Search for the cell housing the specified text and yield its [x, y] center coordinate. 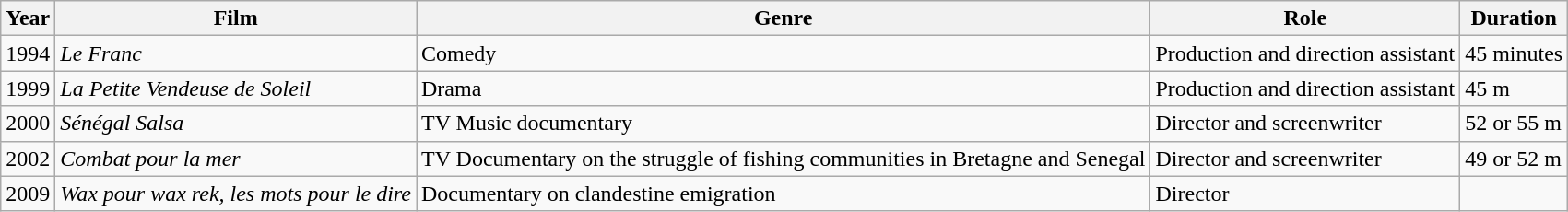
45 m [1514, 88]
Drama [784, 88]
Role [1305, 18]
1999 [28, 88]
Comedy [784, 53]
Genre [784, 18]
Sénégal Salsa [236, 124]
2000 [28, 124]
Year [28, 18]
Director [1305, 194]
TV Documentary on the struggle of fishing communities in Bretagne and Senegal [784, 159]
Wax pour wax rek, les mots pour le dire [236, 194]
2009 [28, 194]
2002 [28, 159]
1994 [28, 53]
Documentary on clandestine emigration [784, 194]
52 or 55 m [1514, 124]
45 minutes [1514, 53]
La Petite Vendeuse de Soleil [236, 88]
TV Music documentary [784, 124]
Film [236, 18]
Duration [1514, 18]
49 or 52 m [1514, 159]
Combat pour la mer [236, 159]
Le Franc [236, 53]
